Provide the [X, Y] coordinate of the cell's center where the given text is located.  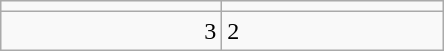
2 [332, 31]
3 [112, 31]
